Find where the given text appears and provide that cell's center as (X, Y) coordinate. 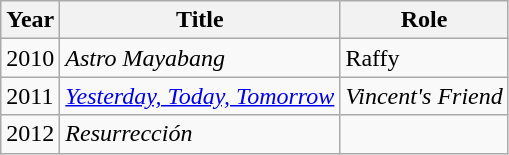
Resurrección (200, 134)
Title (200, 20)
2011 (30, 96)
Yesterday, Today, Tomorrow (200, 96)
Role (424, 20)
2012 (30, 134)
Vincent's Friend (424, 96)
Raffy (424, 58)
Astro Mayabang (200, 58)
2010 (30, 58)
Year (30, 20)
